Provide the [x, y] coordinate of the cell's center where the given text is located.  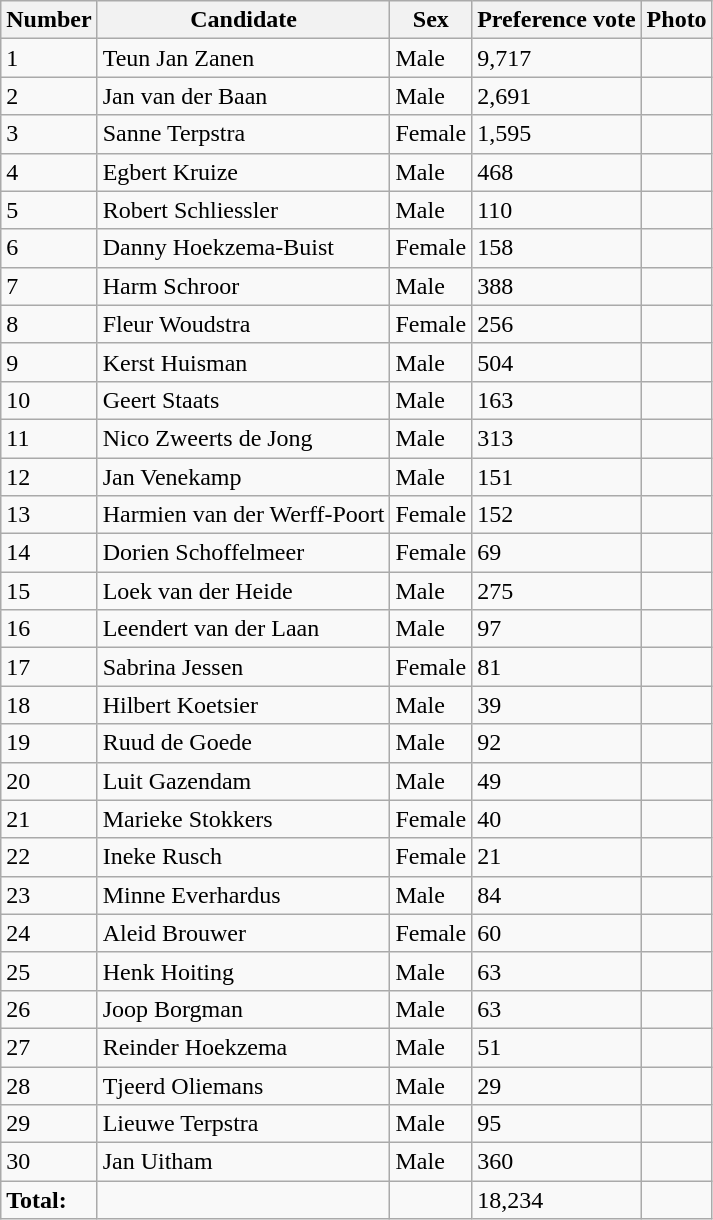
26 [49, 1009]
Total: [49, 1200]
19 [49, 743]
24 [49, 933]
Jan Venekamp [244, 477]
Egbert Kruize [244, 172]
51 [556, 1047]
5 [49, 210]
151 [556, 477]
Sex [431, 20]
2 [49, 96]
20 [49, 781]
3 [49, 134]
15 [49, 591]
360 [556, 1162]
17 [49, 667]
Minne Everhardus [244, 895]
468 [556, 172]
Geert Staats [244, 400]
152 [556, 515]
1,595 [556, 134]
Candidate [244, 20]
110 [556, 210]
Fleur Woudstra [244, 324]
Luit Gazendam [244, 781]
69 [556, 553]
18 [49, 705]
Sabrina Jessen [244, 667]
Jan Uitham [244, 1162]
Tjeerd Oliemans [244, 1085]
28 [49, 1085]
Harmien van der Werff-Poort [244, 515]
9 [49, 362]
Marieke Stokkers [244, 819]
1 [49, 58]
Dorien Schoffelmeer [244, 553]
Number [49, 20]
11 [49, 438]
84 [556, 895]
16 [49, 629]
158 [556, 248]
6 [49, 248]
313 [556, 438]
10 [49, 400]
Teun Jan Zanen [244, 58]
Joop Borgman [244, 1009]
49 [556, 781]
23 [49, 895]
25 [49, 971]
Jan van der Baan [244, 96]
Loek van der Heide [244, 591]
13 [49, 515]
12 [49, 477]
92 [556, 743]
275 [556, 591]
40 [556, 819]
Preference vote [556, 20]
Leendert van der Laan [244, 629]
30 [49, 1162]
Robert Schliessler [244, 210]
60 [556, 933]
Aleid Brouwer [244, 933]
Reinder Hoekzema [244, 1047]
388 [556, 286]
Henk Hoiting [244, 971]
9,717 [556, 58]
97 [556, 629]
Kerst Huisman [244, 362]
Photo [676, 20]
95 [556, 1124]
39 [556, 705]
256 [556, 324]
Hilbert Koetsier [244, 705]
14 [49, 553]
504 [556, 362]
81 [556, 667]
163 [556, 400]
Harm Schroor [244, 286]
Ruud de Goede [244, 743]
8 [49, 324]
27 [49, 1047]
22 [49, 857]
Sanne Terpstra [244, 134]
Danny Hoekzema-Buist [244, 248]
2,691 [556, 96]
7 [49, 286]
18,234 [556, 1200]
Lieuwe Terpstra [244, 1124]
Ineke Rusch [244, 857]
Nico Zweerts de Jong [244, 438]
4 [49, 172]
